Find where the given text appears and provide that cell's center as (x, y) coordinate. 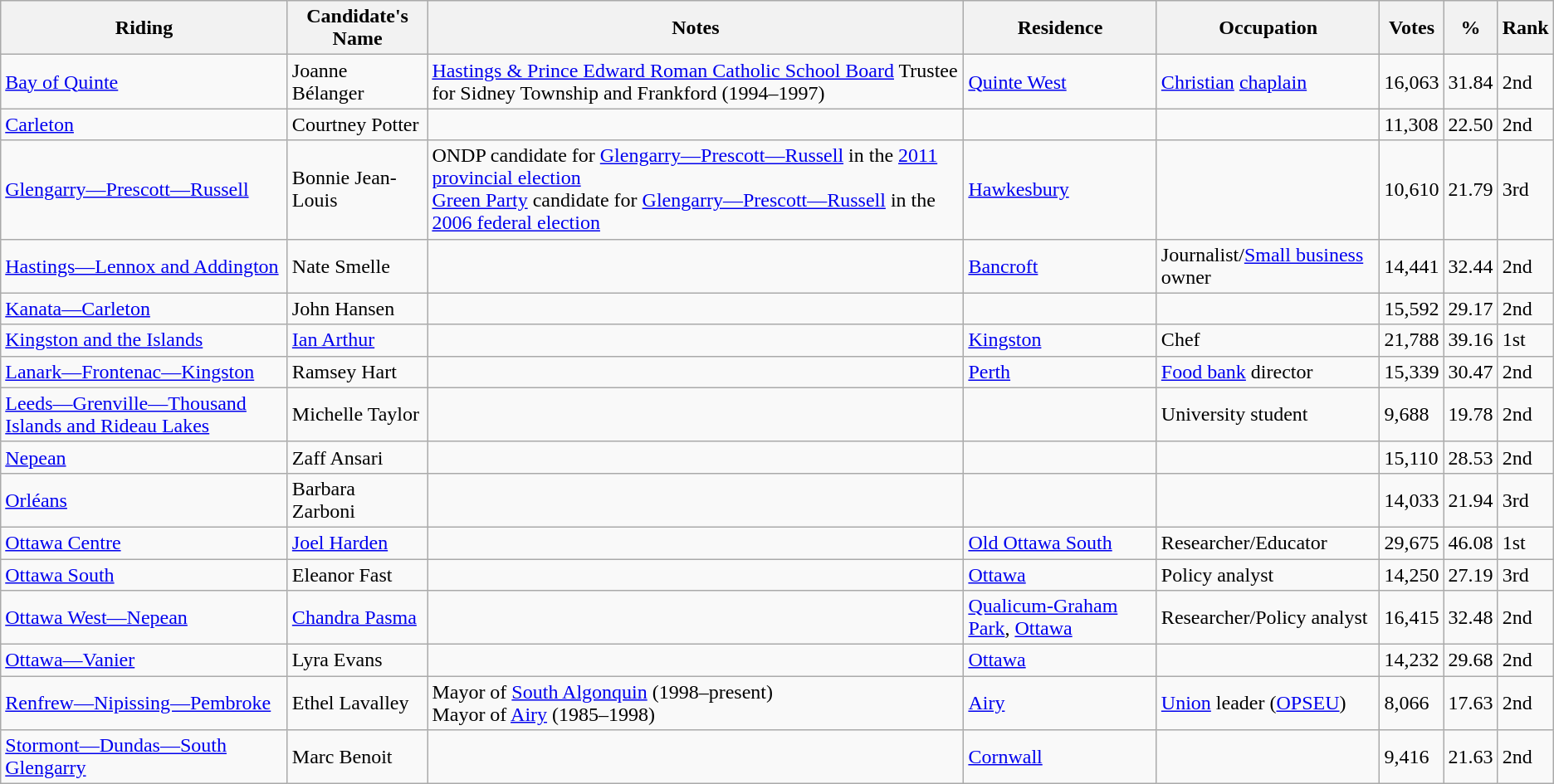
Nepean (144, 457)
Glengarry—Prescott—Russell (144, 189)
29.68 (1471, 660)
Zaff Ansari (357, 457)
17.63 (1471, 704)
30.47 (1471, 372)
Bonnie Jean-Louis (357, 189)
10,610 (1411, 189)
Researcher/Policy analyst (1268, 617)
9,416 (1411, 757)
Michelle Taylor (357, 415)
Kingston (1060, 340)
Lyra Evans (357, 660)
Votes (1411, 28)
Rank (1526, 28)
15,592 (1411, 309)
Carleton (144, 124)
Ottawa West—Nepean (144, 617)
Kanata—Carleton (144, 309)
Joanne Bélanger (357, 81)
14,232 (1411, 660)
% (1471, 28)
Joel Harden (357, 543)
Occupation (1268, 28)
Lanark—Frontenac—Kingston (144, 372)
Riding (144, 28)
Qualicum-Graham Park, Ottawa (1060, 617)
Ottawa—Vanier (144, 660)
8,066 (1411, 704)
27.19 (1471, 575)
39.16 (1471, 340)
Hastings—Lennox and Addington (144, 265)
32.48 (1471, 617)
Bay of Quinte (144, 81)
Hastings & Prince Edward Roman Catholic School Board Trustee for Sidney Township and Frankford (1994–1997) (696, 81)
14,033 (1411, 499)
Airy (1060, 704)
Candidate's Name (357, 28)
32.44 (1471, 265)
Kingston and the Islands (144, 340)
9,688 (1411, 415)
16,063 (1411, 81)
Cornwall (1060, 757)
Eleanor Fast (357, 575)
Orléans (144, 499)
21.79 (1471, 189)
Notes (696, 28)
14,441 (1411, 265)
31.84 (1471, 81)
Union leader (OPSEU) (1268, 704)
Quinte West (1060, 81)
21.63 (1471, 757)
21.94 (1471, 499)
Food bank director (1268, 372)
Renfrew—Nipissing—Pembroke (144, 704)
Barbara Zarboni (357, 499)
11,308 (1411, 124)
22.50 (1471, 124)
Bancroft (1060, 265)
Ian Arthur (357, 340)
John Hansen (357, 309)
Policy analyst (1268, 575)
21,788 (1411, 340)
Nate Smelle (357, 265)
University student (1268, 415)
Stormont—Dundas—South Glengarry (144, 757)
29,675 (1411, 543)
15,110 (1411, 457)
Ottawa South (144, 575)
Old Ottawa South (1060, 543)
Journalist/Small business owner (1268, 265)
Mayor of South Algonquin (1998–present) Mayor of Airy (1985–1998) (696, 704)
Perth (1060, 372)
Ethel Lavalley (357, 704)
Hawkesbury (1060, 189)
Leeds—Grenville—Thousand Islands and Rideau Lakes (144, 415)
Ottawa Centre (144, 543)
16,415 (1411, 617)
15,339 (1411, 372)
Christian chaplain (1268, 81)
Marc Benoit (357, 757)
Residence (1060, 28)
Chef (1268, 340)
Chandra Pasma (357, 617)
Courtney Potter (357, 124)
28.53 (1471, 457)
Researcher/Educator (1268, 543)
19.78 (1471, 415)
29.17 (1471, 309)
46.08 (1471, 543)
Ramsey Hart (357, 372)
14,250 (1411, 575)
